Provide the (X, Y) coordinate of the cell's center where the given text is located.  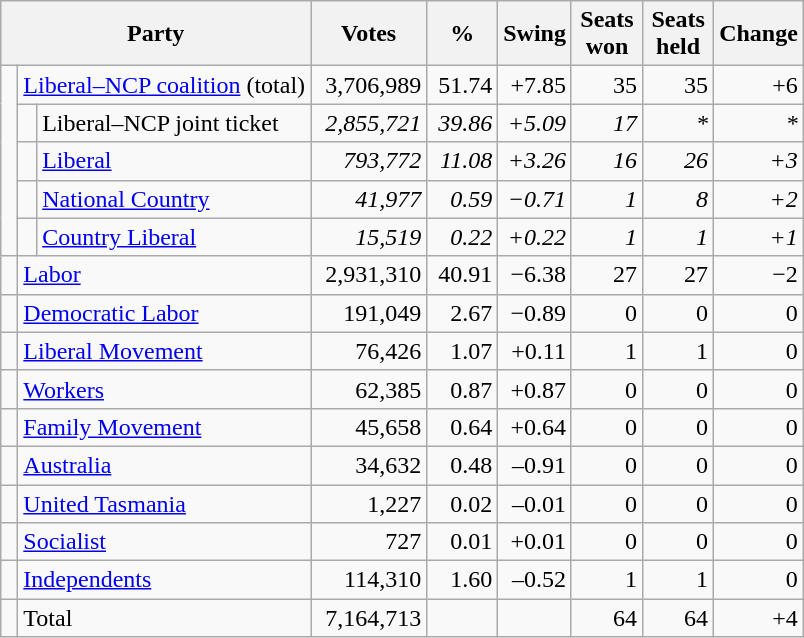
+3.26 (535, 161)
Seats won (606, 34)
7,164,713 (369, 618)
793,772 (369, 161)
–0.52 (535, 580)
1,227 (369, 503)
Family Movement (164, 427)
0.48 (462, 465)
+7.85 (535, 85)
+0.87 (535, 389)
0.59 (462, 199)
0.87 (462, 389)
Liberal (174, 161)
727 (369, 542)
Democratic Labor (164, 313)
1.60 (462, 580)
United Tasmania (164, 503)
16 (606, 161)
76,426 (369, 351)
% (462, 34)
–0.91 (535, 465)
0.22 (462, 237)
+2 (759, 199)
−6.38 (535, 275)
62,385 (369, 389)
Party (156, 34)
Independents (164, 580)
114,310 (369, 580)
2,931,310 (369, 275)
+6 (759, 85)
0.02 (462, 503)
3,706,989 (369, 85)
Liberal–NCP joint ticket (174, 123)
Total (164, 618)
+0.01 (535, 542)
191,049 (369, 313)
Labor (164, 275)
8 (678, 199)
+5.09 (535, 123)
Australia (164, 465)
Liberal Movement (164, 351)
39.86 (462, 123)
34,632 (369, 465)
−0.71 (535, 199)
+0.64 (535, 427)
Swing (535, 34)
+0.22 (535, 237)
+3 (759, 161)
40.91 (462, 275)
0.64 (462, 427)
1.07 (462, 351)
17 (606, 123)
0.01 (462, 542)
Liberal–NCP coalition (total) (164, 85)
Socialist (164, 542)
+1 (759, 237)
26 (678, 161)
Seats held (678, 34)
–0.01 (535, 503)
+4 (759, 618)
+0.11 (535, 351)
2.67 (462, 313)
15,519 (369, 237)
Votes (369, 34)
51.74 (462, 85)
−2 (759, 275)
45,658 (369, 427)
−0.89 (535, 313)
Change (759, 34)
11.08 (462, 161)
National Country (174, 199)
2,855,721 (369, 123)
Country Liberal (174, 237)
Workers (164, 389)
41,977 (369, 199)
